Detect which cell encompasses the target text, then output its (x, y) center coordinate. 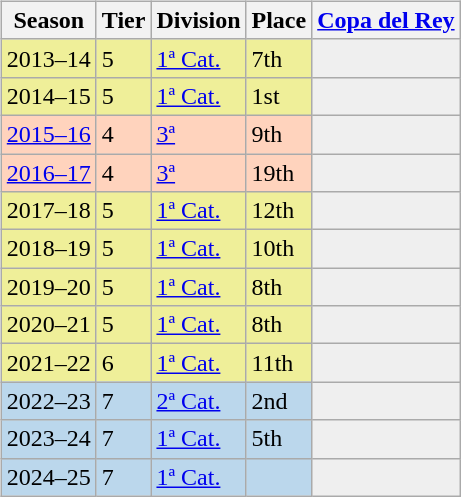
2024–25 (48, 477)
2020–21 (48, 325)
2023–24 (48, 439)
11th (279, 363)
2015–16 (48, 134)
Tier (124, 20)
2022–23 (48, 401)
2nd (279, 401)
7th (279, 58)
2021–22 (48, 363)
2013–14 (48, 58)
2018–19 (48, 249)
Division (198, 20)
2ª Cat. (198, 401)
1st (279, 96)
2019–20 (48, 287)
Season (48, 20)
Place (279, 20)
2017–18 (48, 211)
19th (279, 173)
2016–17 (48, 173)
2014–15 (48, 96)
Copa del Rey (386, 20)
9th (279, 134)
12th (279, 211)
6 (124, 363)
10th (279, 249)
5th (279, 439)
